Identify which cell holds the provided text, then report its (X, Y) central coordinate. 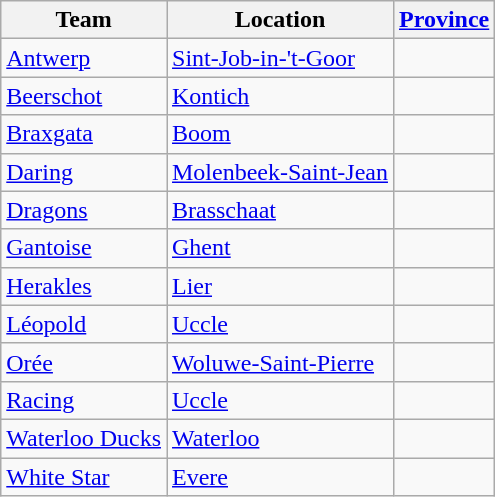
Boom (280, 134)
Ghent (280, 248)
Kontich (280, 96)
Braxgata (84, 134)
Waterloo Ducks (84, 438)
Waterloo (280, 438)
Location (280, 20)
Beerschot (84, 96)
Léopold (84, 324)
Herakles (84, 286)
Daring (84, 172)
Racing (84, 400)
Molenbeek-Saint-Jean (280, 172)
Woluwe-Saint-Pierre (280, 362)
Dragons (84, 210)
White Star (84, 477)
Orée (84, 362)
Brasschaat (280, 210)
Antwerp (84, 58)
Gantoise (84, 248)
Evere (280, 477)
Team (84, 20)
Sint-Job-in-'t-Goor (280, 58)
Province (444, 20)
Lier (280, 286)
